Capture the cell that displays the provided text and extract its (x, y) central coordinate. 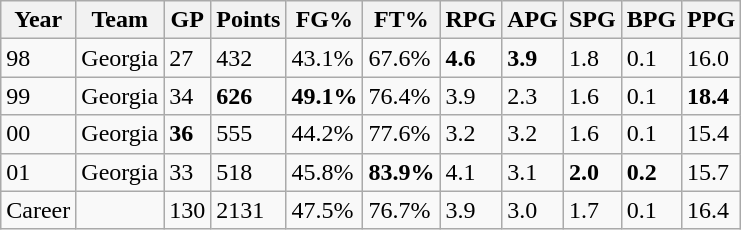
Career (38, 210)
33 (188, 172)
49.1% (324, 96)
36 (188, 134)
APG (533, 20)
GP (188, 20)
76.7% (402, 210)
SPG (592, 20)
27 (188, 58)
626 (248, 96)
47.5% (324, 210)
432 (248, 58)
16.4 (712, 210)
43.1% (324, 58)
15.7 (712, 172)
1.7 (592, 210)
98 (38, 58)
3.0 (533, 210)
45.8% (324, 172)
130 (188, 210)
Year (38, 20)
16.0 (712, 58)
3.1 (533, 172)
518 (248, 172)
00 (38, 134)
555 (248, 134)
FT% (402, 20)
77.6% (402, 134)
44.2% (324, 134)
83.9% (402, 172)
2.3 (533, 96)
15.4 (712, 134)
RPG (471, 20)
76.4% (402, 96)
2.0 (592, 172)
1.8 (592, 58)
PPG (712, 20)
4.6 (471, 58)
Team (120, 20)
67.6% (402, 58)
01 (38, 172)
0.2 (651, 172)
34 (188, 96)
BPG (651, 20)
99 (38, 96)
2131 (248, 210)
18.4 (712, 96)
FG% (324, 20)
4.1 (471, 172)
Points (248, 20)
